For the text-containing cell, return its midpoint in [x, y] coordinate format. 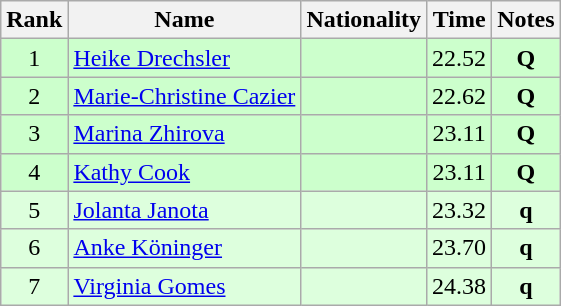
Jolanta Janota [184, 210]
Notes [526, 20]
5 [34, 210]
1 [34, 58]
Nationality [364, 20]
6 [34, 248]
Marina Zhirova [184, 134]
4 [34, 172]
Virginia Gomes [184, 286]
23.70 [460, 248]
Name [184, 20]
22.52 [460, 58]
Marie-Christine Cazier [184, 96]
Kathy Cook [184, 172]
Rank [34, 20]
7 [34, 286]
24.38 [460, 286]
2 [34, 96]
3 [34, 134]
22.62 [460, 96]
Heike Drechsler [184, 58]
Time [460, 20]
Anke Köninger [184, 248]
23.32 [460, 210]
